Search for the cell housing the specified text and yield its (X, Y) center coordinate. 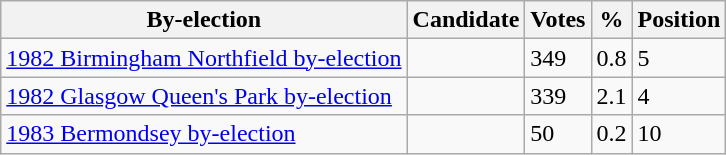
339 (558, 96)
1983 Bermondsey by-election (204, 134)
50 (558, 134)
10 (679, 134)
Candidate (466, 20)
349 (558, 58)
Votes (558, 20)
1982 Glasgow Queen's Park by-election (204, 96)
2.1 (612, 96)
1982 Birmingham Northfield by-election (204, 58)
% (612, 20)
By-election (204, 20)
0.8 (612, 58)
0.2 (612, 134)
Position (679, 20)
4 (679, 96)
5 (679, 58)
